Output the (X, Y) coordinate of the center of the cell containing the given text.  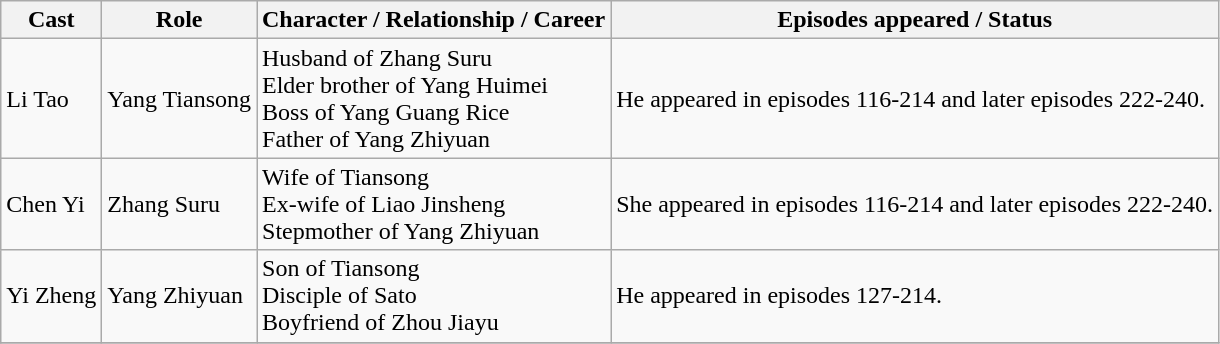
Yang Tiansong (180, 98)
Yi Zheng (52, 296)
Role (180, 20)
Cast (52, 20)
Character / Relationship / Career (433, 20)
He appeared in episodes 116-214 and later episodes 222-240. (915, 98)
She appeared in episodes 116-214 and later episodes 222-240. (915, 204)
Wife of TiansongEx-wife of Liao JinshengStepmother of Yang Zhiyuan (433, 204)
Chen Yi (52, 204)
Husband of Zhang SuruElder brother of Yang HuimeiBoss of Yang Guang RiceFather of Yang Zhiyuan (433, 98)
Li Tao (52, 98)
Episodes appeared / Status (915, 20)
Son of TiansongDisciple of SatoBoyfriend of Zhou Jiayu (433, 296)
Zhang Suru (180, 204)
Yang Zhiyuan (180, 296)
He appeared in episodes 127-214. (915, 296)
